Find where the given text appears and provide that cell's center as (X, Y) coordinate. 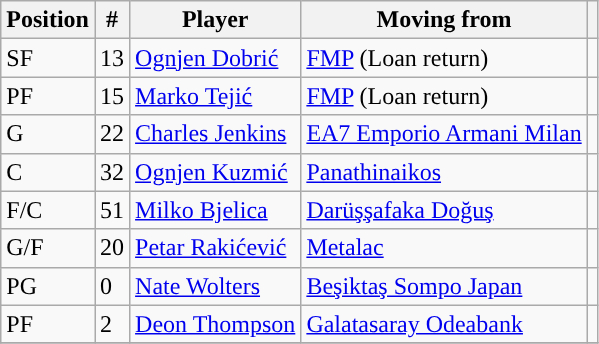
Marko Tejić (216, 96)
PG (48, 286)
Darüşşafaka Doğuş (444, 210)
Panathinaikos (444, 172)
20 (112, 248)
SF (48, 58)
Petar Rakićević (216, 248)
Ognjen Dobrić (216, 58)
G/F (48, 248)
EA7 Emporio Armani Milan (444, 134)
Nate Wolters (216, 286)
32 (112, 172)
0 (112, 286)
Beşiktaş Sompo Japan (444, 286)
51 (112, 210)
22 (112, 134)
2 (112, 324)
C (48, 172)
Player (216, 20)
Metalac (444, 248)
Position (48, 20)
F/C (48, 210)
15 (112, 96)
G (48, 134)
Milko Bjelica (216, 210)
Ognjen Kuzmić (216, 172)
# (112, 20)
Moving from (444, 20)
Charles Jenkins (216, 134)
Galatasaray Odeabank (444, 324)
Deon Thompson (216, 324)
13 (112, 58)
